Pinpoint the cell where the given text exists, returning its (x, y) midpoint coordinate. 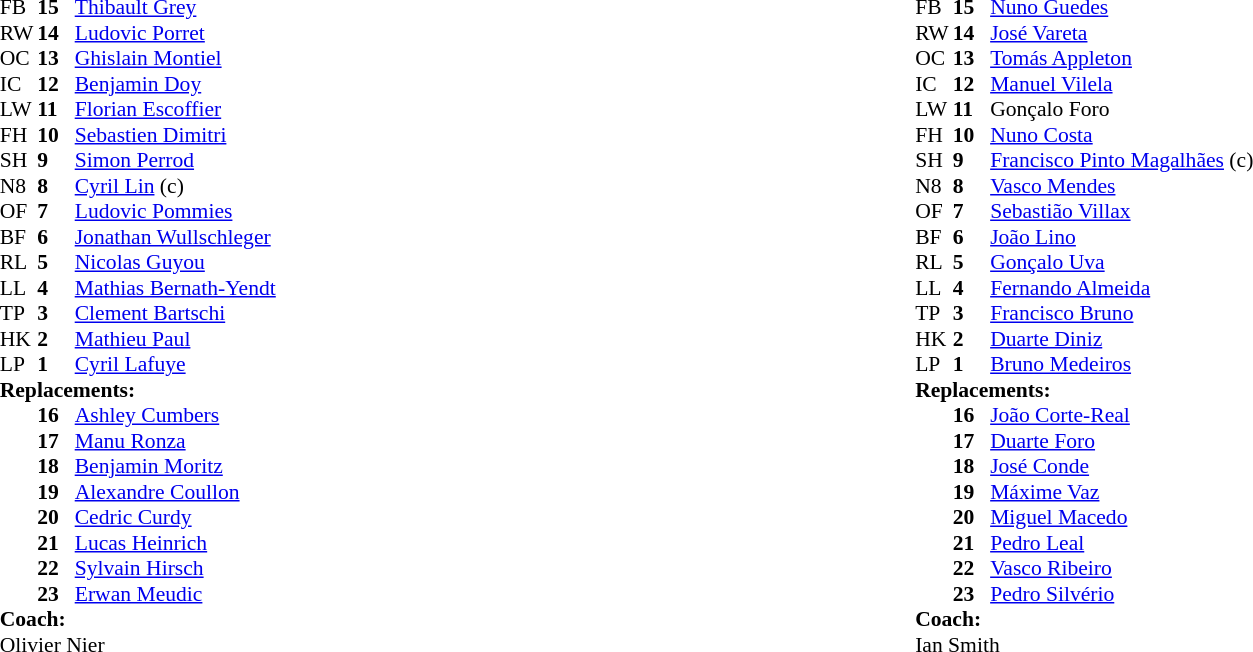
Cyril Lin (c) (176, 186)
Ludovic Pommies (176, 211)
Vasco Ribeiro (1122, 569)
José Conde (1122, 467)
Duarte Diniz (1122, 339)
Alexandre Coullon (176, 492)
Benjamin Moritz (176, 467)
Erwan Meudic (176, 594)
Gonçalo Uva (1122, 263)
Máxime Vaz (1122, 492)
Lucas Heinrich (176, 543)
Sylvain Hirsch (176, 569)
Tomás Appleton (1122, 59)
Mathieu Paul (176, 339)
Vasco Mendes (1122, 186)
Manuel Vilela (1122, 84)
Pedro Leal (1122, 543)
Cedric Curdy (176, 517)
Bruno Medeiros (1122, 365)
Duarte Foro (1122, 441)
Manu Ronza (176, 441)
Ghislain Montiel (176, 59)
Simon Perrod (176, 161)
Sebastião Villax (1122, 211)
Francisco Pinto Magalhães (c) (1122, 161)
José Vareta (1122, 33)
Miguel Macedo (1122, 517)
Ludovic Porret (176, 33)
Francisco Bruno (1122, 313)
Florian Escoffier (176, 109)
Clement Bartschi (176, 313)
Nuno Costa (1122, 135)
Pedro Silvério (1122, 594)
Mathias Bernath-Yendt (176, 288)
Fernando Almeida (1122, 288)
Benjamin Doy (176, 84)
Cyril Lafuye (176, 365)
João Lino (1122, 237)
Ashley Cumbers (176, 415)
Gonçalo Foro (1122, 109)
Sebastien Dimitri (176, 135)
Nicolas Guyou (176, 263)
Jonathan Wullschleger (176, 237)
João Corte-Real (1122, 415)
